Capture the cell that displays the provided text and extract its (x, y) central coordinate. 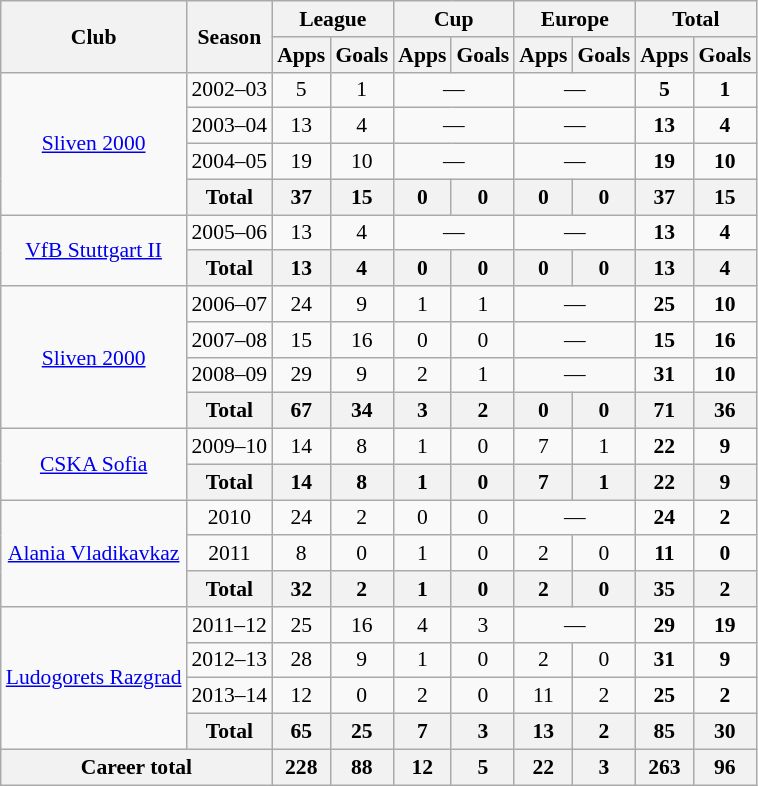
Career total (136, 767)
2012–13 (230, 660)
88 (362, 767)
67 (301, 411)
28 (301, 660)
Europe (574, 19)
2005–06 (230, 233)
2013–14 (230, 696)
263 (664, 767)
2002–03 (230, 90)
85 (664, 732)
30 (724, 732)
VfB Stuttgart II (94, 250)
32 (301, 589)
34 (362, 411)
2003–04 (230, 126)
2011–12 (230, 625)
CSKA Sofia (94, 464)
2006–07 (230, 304)
2011 (230, 554)
71 (664, 411)
Cup (454, 19)
League (332, 19)
35 (664, 589)
Ludogorets Razgrad (94, 678)
2010 (230, 518)
Club (94, 36)
2007–08 (230, 340)
2009–10 (230, 447)
Season (230, 36)
Alania Vladikavkaz (94, 554)
36 (724, 411)
228 (301, 767)
2004–05 (230, 162)
96 (724, 767)
65 (301, 732)
2008–09 (230, 375)
